Pinpoint the cell where the given text exists, returning its (x, y) midpoint coordinate. 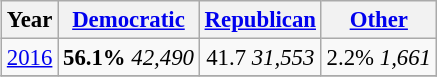
41.7 31,553 (260, 58)
2016 (30, 58)
Republican (260, 20)
Year (30, 20)
Democratic (129, 20)
56.1% 42,490 (129, 58)
2.2% 1,661 (378, 58)
Other (378, 20)
